Return the (X, Y) coordinate for the center point of the cell that contains the specified text.  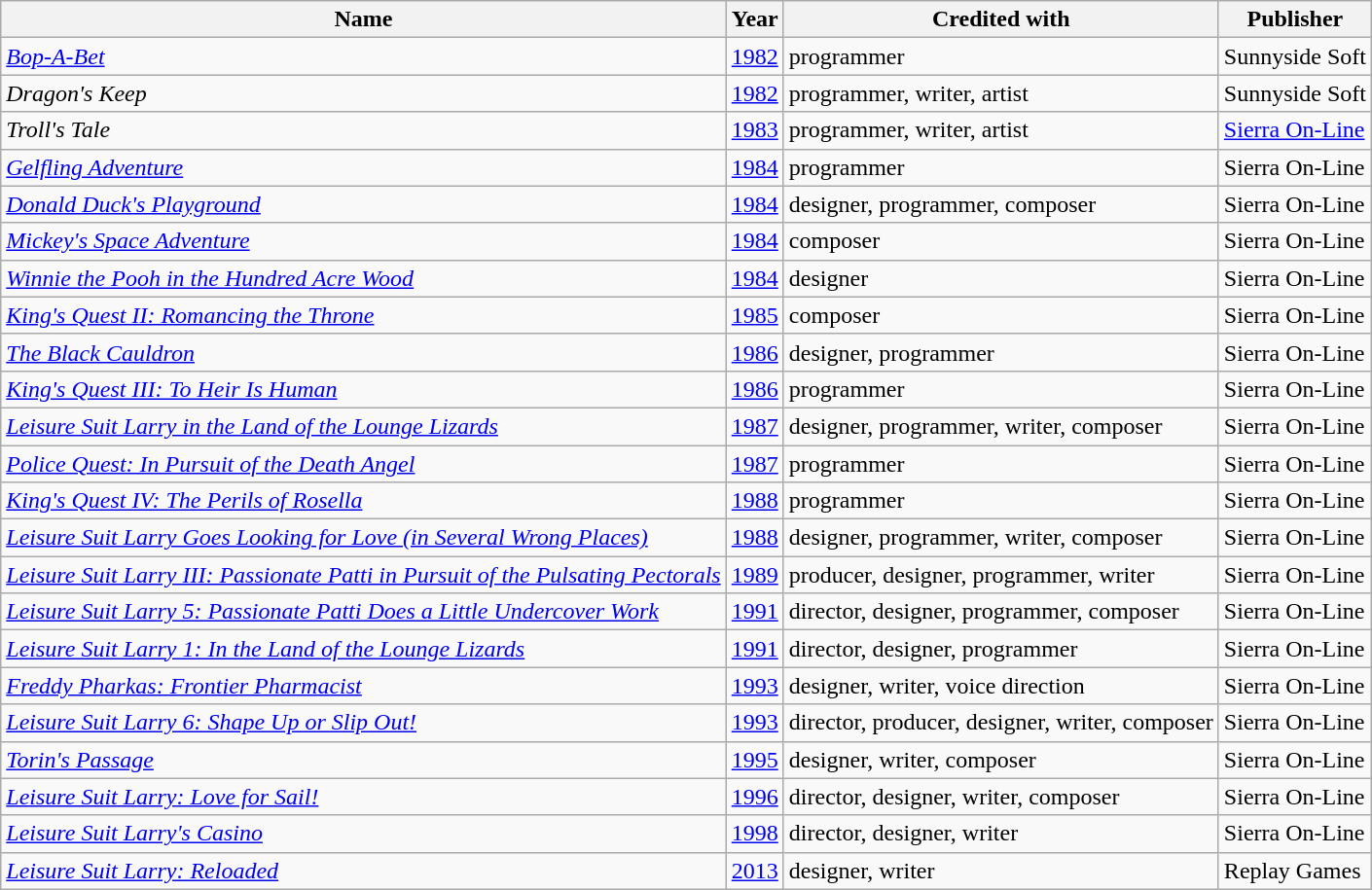
Credited with (1000, 19)
Leisure Suit Larry 6: Shape Up or Slip Out! (364, 723)
2013 (755, 871)
director, designer, programmer, composer (1000, 612)
Dragon's Keep (364, 93)
Winnie the Pooh in the Hundred Acre Wood (364, 278)
1995 (755, 760)
Leisure Suit Larry Goes Looking for Love (in Several Wrong Places) (364, 538)
Leisure Suit Larry 5: Passionate Patti Does a Little Undercover Work (364, 612)
Freddy Pharkas: Frontier Pharmacist (364, 686)
1989 (755, 575)
King's Quest II: Romancing the Throne (364, 315)
King's Quest III: To Heir Is Human (364, 389)
1983 (755, 130)
Torin's Passage (364, 760)
designer, programmer, composer (1000, 204)
Police Quest: In Pursuit of the Death Angel (364, 464)
Troll's Tale (364, 130)
Mickey's Space Adventure (364, 241)
designer (1000, 278)
Name (364, 19)
designer, writer, composer (1000, 760)
Leisure Suit Larry in the Land of the Lounge Lizards (364, 426)
King's Quest IV: The Perils of Rosella (364, 501)
Year (755, 19)
Publisher (1294, 19)
1985 (755, 315)
Bop-A-Bet (364, 56)
Leisure Suit Larry: Love for Sail! (364, 797)
Gelfling Adventure (364, 167)
producer, designer, programmer, writer (1000, 575)
designer, programmer (1000, 352)
designer, writer (1000, 871)
1998 (755, 834)
Leisure Suit Larry III: Passionate Patti in Pursuit of the Pulsating Pectorals (364, 575)
director, designer, writer (1000, 834)
The Black Cauldron (364, 352)
1996 (755, 797)
Donald Duck's Playground (364, 204)
director, designer, writer, composer (1000, 797)
director, designer, programmer (1000, 649)
director, producer, designer, writer, composer (1000, 723)
Leisure Suit Larry's Casino (364, 834)
Leisure Suit Larry 1: In the Land of the Lounge Lizards (364, 649)
designer, writer, voice direction (1000, 686)
Replay Games (1294, 871)
Leisure Suit Larry: Reloaded (364, 871)
